Output the [X, Y] coordinate of the center of the cell containing the given text.  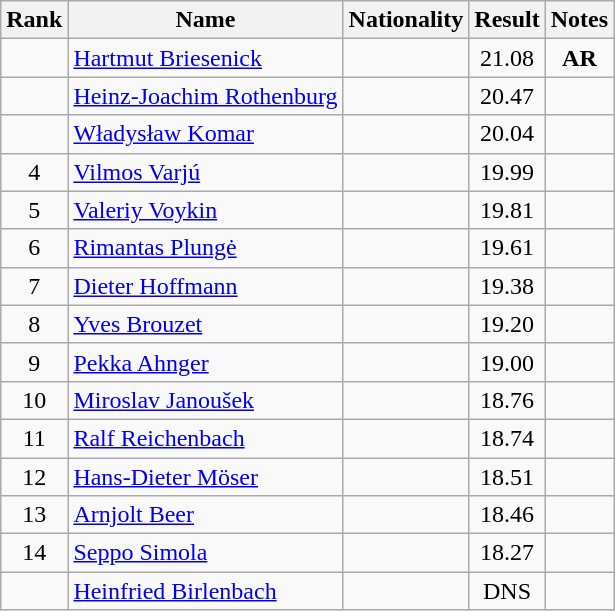
19.00 [507, 362]
19.20 [507, 324]
20.04 [507, 134]
Valeriy Voykin [206, 210]
Heinz-Joachim Rothenburg [206, 96]
5 [34, 210]
Name [206, 20]
19.81 [507, 210]
6 [34, 248]
Pekka Ahnger [206, 362]
18.74 [507, 438]
14 [34, 553]
7 [34, 286]
Władysław Komar [206, 134]
4 [34, 172]
21.08 [507, 58]
20.47 [507, 96]
18.51 [507, 477]
Miroslav Janoušek [206, 400]
12 [34, 477]
DNS [507, 591]
Arnjolt Beer [206, 515]
11 [34, 438]
19.38 [507, 286]
10 [34, 400]
19.61 [507, 248]
18.76 [507, 400]
18.27 [507, 553]
Rimantas Plungė [206, 248]
Yves Brouzet [206, 324]
Seppo Simola [206, 553]
Heinfried Birlenbach [206, 591]
19.99 [507, 172]
Ralf Reichenbach [206, 438]
18.46 [507, 515]
Hartmut Briesenick [206, 58]
9 [34, 362]
13 [34, 515]
Vilmos Varjú [206, 172]
Nationality [406, 20]
Dieter Hoffmann [206, 286]
8 [34, 324]
Notes [579, 20]
Hans-Dieter Möser [206, 477]
Result [507, 20]
AR [579, 58]
Rank [34, 20]
